Provide the [x, y] coordinate of the cell's center where the given text is located.  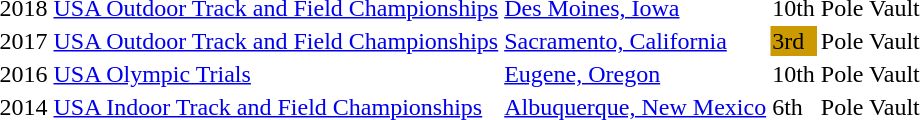
10th [794, 74]
3rd [794, 41]
Eugene, Oregon [636, 74]
Sacramento, California [636, 41]
USA Outdoor Track and Field Championships [276, 41]
USA Olympic Trials [276, 74]
